Output the (x, y) coordinate of the center of the cell containing the given text.  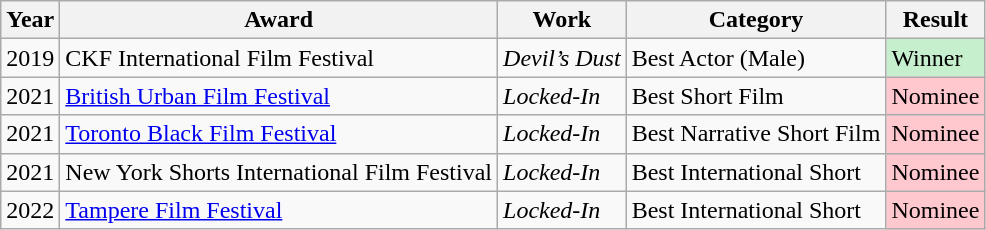
Best Actor (Male) (756, 58)
2019 (30, 58)
Best Narrative Short Film (756, 134)
Toronto Black Film Festival (279, 134)
Award (279, 20)
Category (756, 20)
Year (30, 20)
Devil’s Dust (562, 58)
Tampere Film Festival (279, 210)
British Urban Film Festival (279, 96)
Result (936, 20)
New York Shorts International Film Festival (279, 172)
Winner (936, 58)
CKF International Film Festival (279, 58)
Work (562, 20)
2022 (30, 210)
Best Short Film (756, 96)
